Output the [X, Y] coordinate of the center of the cell containing the given text.  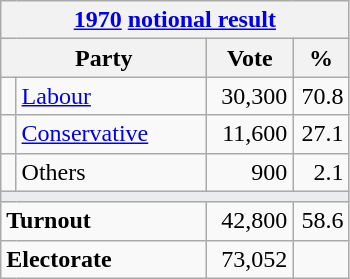
2.1 [321, 172]
% [321, 58]
11,600 [250, 134]
Turnout [104, 221]
30,300 [250, 96]
Party [104, 58]
900 [250, 172]
Conservative [112, 134]
Vote [250, 58]
42,800 [250, 221]
Others [112, 172]
58.6 [321, 221]
Labour [112, 96]
1970 notional result [175, 20]
27.1 [321, 134]
73,052 [250, 259]
70.8 [321, 96]
Electorate [104, 259]
